Scan for the cell matching the given text and deliver its [x, y] coordinate at center. 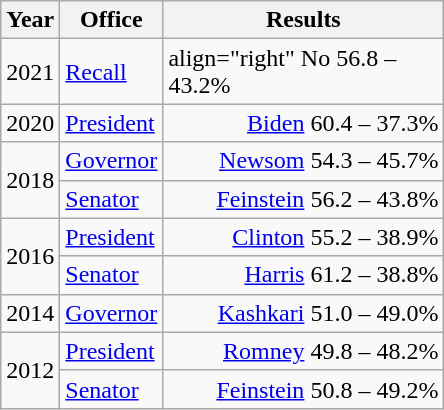
Results [304, 20]
2016 [30, 256]
Recall [112, 72]
Biden 60.4 – 37.3% [304, 123]
2020 [30, 123]
2014 [30, 313]
Year [30, 20]
Kashkari 51.0 – 49.0% [304, 313]
Clinton 55.2 – 38.9% [304, 237]
2018 [30, 180]
Feinstein 56.2 – 43.8% [304, 199]
2021 [30, 72]
Romney 49.8 – 48.2% [304, 351]
Feinstein 50.8 – 49.2% [304, 389]
Office [112, 20]
Harris 61.2 – 38.8% [304, 275]
Newsom 54.3 – 45.7% [304, 161]
align="right" No 56.8 – 43.2% [304, 72]
2012 [30, 370]
